Search for the cell housing the specified text and yield its [x, y] center coordinate. 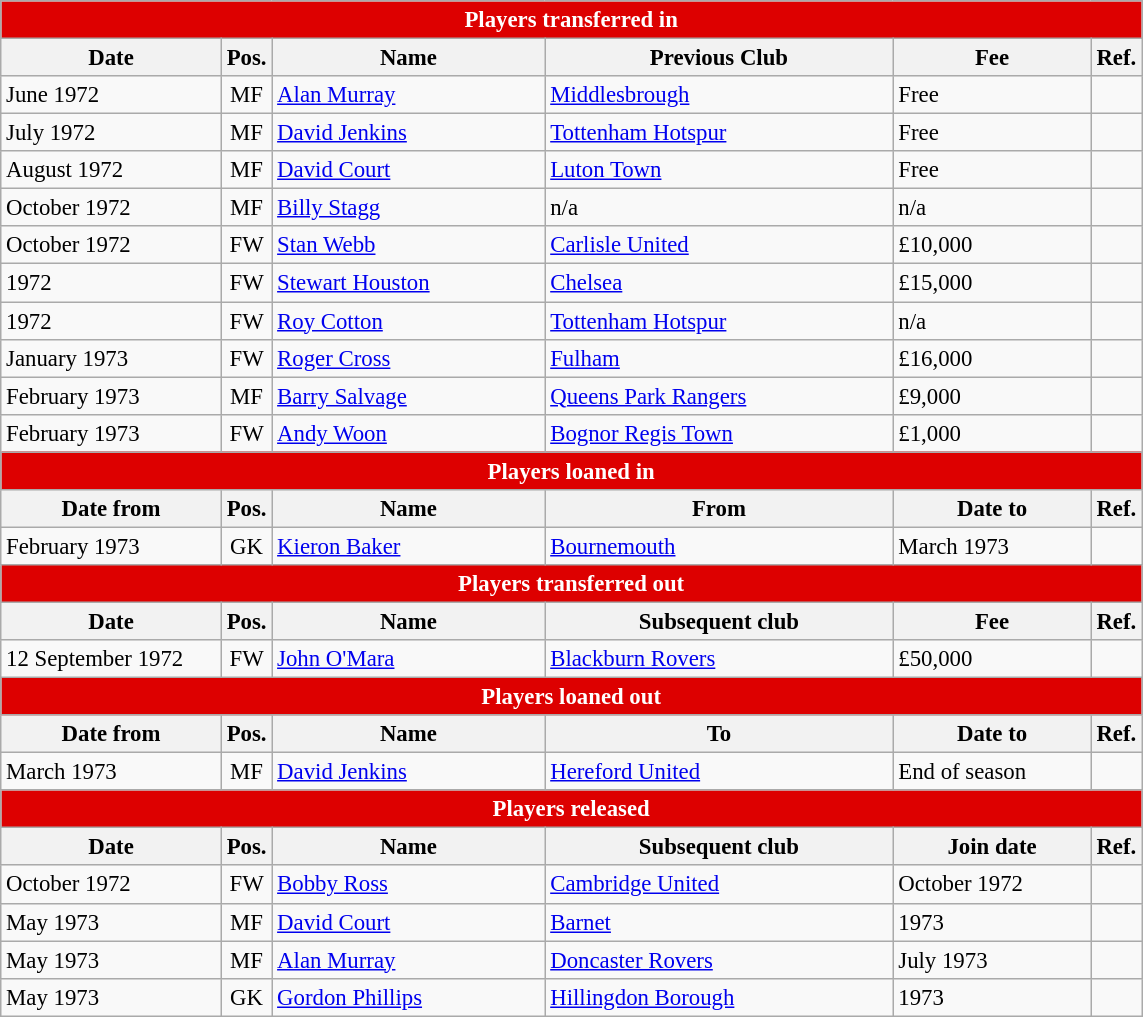
12 September 1972 [112, 659]
Barnet [719, 922]
Stewart Houston [408, 283]
Queens Park Rangers [719, 396]
£10,000 [992, 245]
July 1973 [992, 960]
£9,000 [992, 396]
Players transferred out [572, 584]
Doncaster Rovers [719, 960]
John O'Mara [408, 659]
Andy Woon [408, 433]
June 1972 [112, 95]
End of season [992, 772]
Blackburn Rovers [719, 659]
January 1973 [112, 358]
Chelsea [719, 283]
Roger Cross [408, 358]
To [719, 734]
Barry Salvage [408, 396]
Players transferred in [572, 20]
Bognor Regis Town [719, 433]
Players released [572, 809]
Carlisle United [719, 245]
Players loaned out [572, 697]
£16,000 [992, 358]
Billy Stagg [408, 208]
Middlesbrough [719, 95]
Hillingdon Borough [719, 997]
Luton Town [719, 170]
Kieron Baker [408, 546]
Players loaned in [572, 471]
Bournemouth [719, 546]
£1,000 [992, 433]
Gordon Phillips [408, 997]
July 1972 [112, 133]
Fulham [719, 358]
£50,000 [992, 659]
Stan Webb [408, 245]
Roy Cotton [408, 321]
Hereford United [719, 772]
Previous Club [719, 58]
Cambridge United [719, 885]
August 1972 [112, 170]
Join date [992, 847]
£15,000 [992, 283]
From [719, 509]
Bobby Ross [408, 885]
